Capture the cell that displays the provided text and extract its (X, Y) central coordinate. 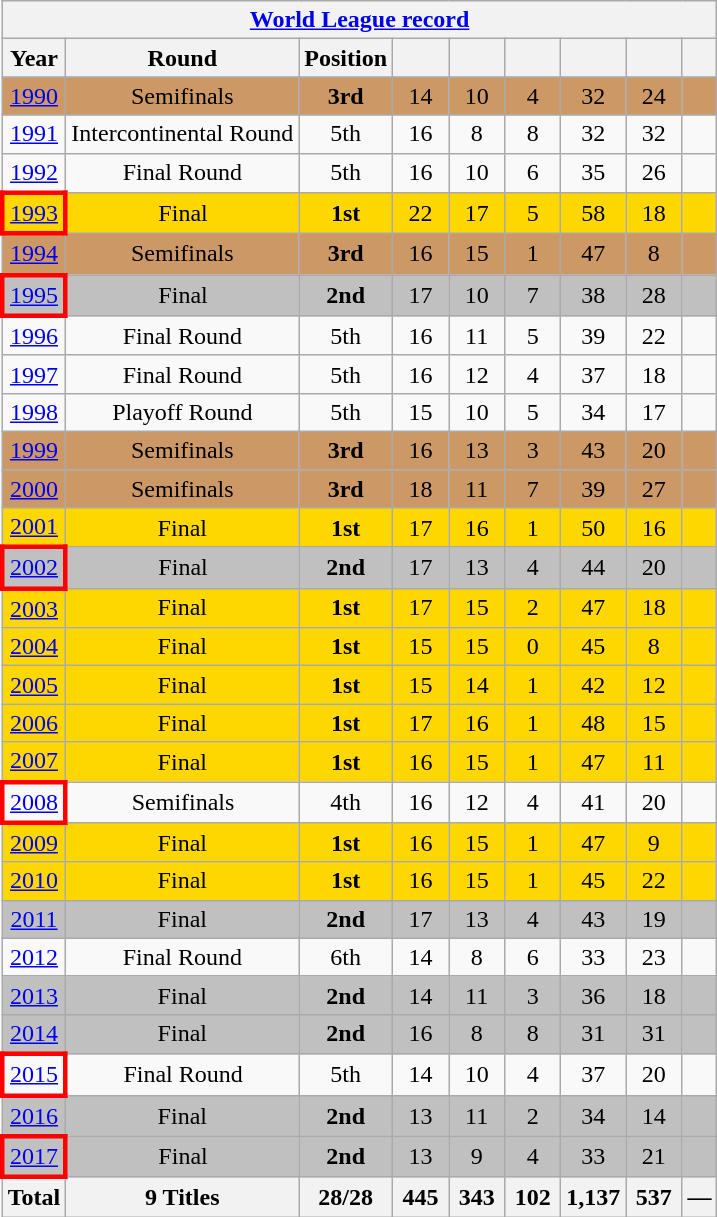
36 (594, 995)
2015 (34, 1074)
2013 (34, 995)
1997 (34, 374)
2010 (34, 881)
21 (654, 1156)
1991 (34, 134)
1990 (34, 96)
2004 (34, 647)
6th (346, 957)
50 (594, 528)
2014 (34, 1034)
2002 (34, 568)
9 Titles (182, 1197)
28/28 (346, 1197)
1996 (34, 336)
44 (594, 568)
102 (533, 1197)
1,137 (594, 1197)
48 (594, 723)
2008 (34, 802)
Round (182, 58)
24 (654, 96)
0 (533, 647)
26 (654, 173)
28 (654, 296)
41 (594, 802)
2009 (34, 843)
4th (346, 802)
27 (654, 489)
1994 (34, 254)
23 (654, 957)
1999 (34, 450)
19 (654, 919)
2006 (34, 723)
1992 (34, 173)
1993 (34, 214)
35 (594, 173)
Year (34, 58)
1998 (34, 412)
Position (346, 58)
42 (594, 685)
58 (594, 214)
2017 (34, 1156)
2016 (34, 1116)
537 (654, 1197)
2001 (34, 528)
— (700, 1197)
343 (477, 1197)
2005 (34, 685)
Total (34, 1197)
2003 (34, 608)
2011 (34, 919)
38 (594, 296)
2000 (34, 489)
445 (421, 1197)
Playoff Round (182, 412)
1995 (34, 296)
World League record (360, 20)
2007 (34, 762)
Intercontinental Round (182, 134)
2012 (34, 957)
